Scan for the cell matching the given text and deliver its [X, Y] coordinate at center. 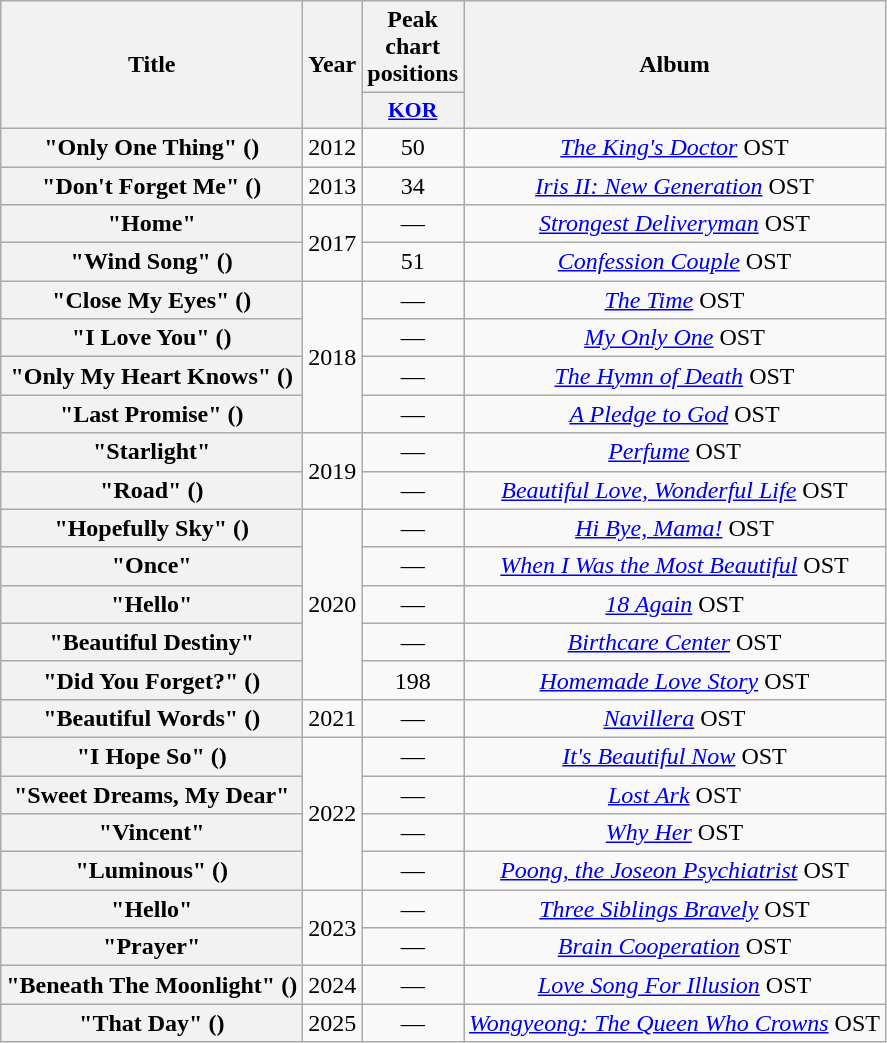
Wongyeong: The Queen Who Crowns OST [675, 1023]
Brain Cooperation OST [675, 947]
"Last Promise" () [152, 414]
198 [413, 680]
"Starlight" [152, 452]
Why Her OST [675, 833]
"That Day" () [152, 1023]
The Time OST [675, 300]
"Don't Forget Me" () [152, 185]
2017 [332, 243]
"Beautiful Words" () [152, 718]
"Only My Heart Knows" () [152, 376]
"Vincent" [152, 833]
2012 [332, 147]
KOR [413, 111]
A Pledge to God OST [675, 414]
2021 [332, 718]
Confession Couple OST [675, 262]
"I Hope So" () [152, 756]
The King's Doctor OST [675, 147]
Album [675, 65]
When I Was the Most Beautiful OST [675, 566]
18 Again OST [675, 604]
2025 [332, 1023]
Title [152, 65]
"Sweet Dreams, My Dear" [152, 795]
Beautiful Love, Wonderful Life OST [675, 490]
"Hopefully Sky" () [152, 528]
Lost Ark OST [675, 795]
Homemade Love Story OST [675, 680]
Poong, the Joseon Psychiatrist OST [675, 871]
Year [332, 65]
Love Song For Illusion OST [675, 985]
50 [413, 147]
"Close My Eyes" () [152, 300]
Navillera OST [675, 718]
Peak chart positions [413, 47]
"Prayer" [152, 947]
"Once" [152, 566]
The Hymn of Death OST [675, 376]
Birthcare Center OST [675, 642]
Hi Bye, Mama! OST [675, 528]
It's Beautiful Now OST [675, 756]
Strongest Deliveryman OST [675, 224]
Perfume OST [675, 452]
2020 [332, 604]
"Wind Song" () [152, 262]
2013 [332, 185]
"Only One Thing" () [152, 147]
Iris II: New Generation OST [675, 185]
51 [413, 262]
34 [413, 185]
"Beautiful Destiny" [152, 642]
"Luminous" () [152, 871]
2023 [332, 928]
2018 [332, 357]
"Road" () [152, 490]
"Home" [152, 224]
2024 [332, 985]
My Only One OST [675, 338]
"I Love You" () [152, 338]
Three Siblings Bravely OST [675, 909]
2019 [332, 471]
"Did You Forget?" () [152, 680]
2022 [332, 813]
"Beneath The Moonlight" () [152, 985]
